From the cell containing the given text, extract its center point as (x, y) coordinate. 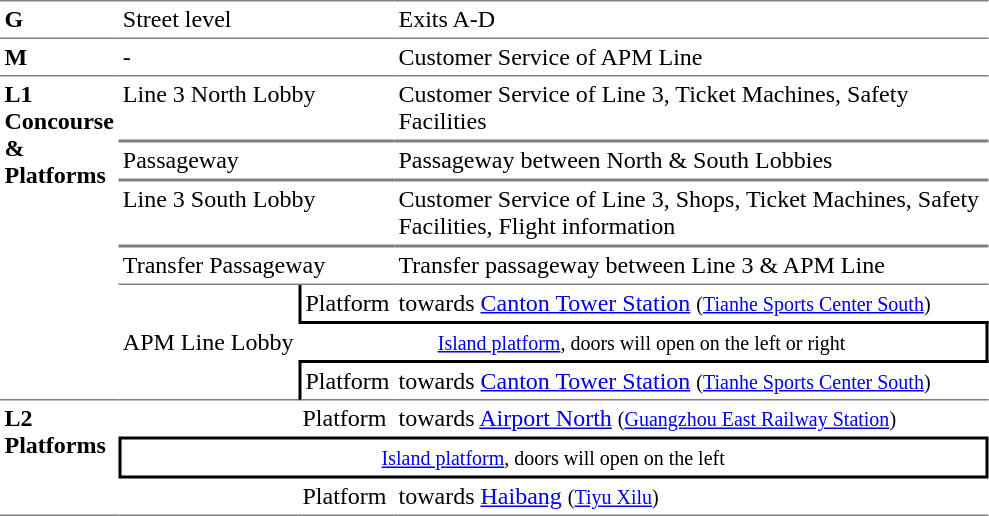
L1Concourse & Platforms (59, 238)
Transfer Passageway (256, 266)
towards Airport North (Guangzhou East Railway Station) (691, 418)
Island platform, doors will open on the left or right (643, 342)
Transfer passageway between Line 3 & APM Line (691, 266)
Passageway (256, 160)
- (256, 57)
Line 3 South Lobby (256, 213)
G (59, 19)
Customer Service of Line 3, Ticket Machines, Safety Facilities (691, 108)
L2Platforms (59, 458)
APM Line Lobby (208, 342)
towards Haibang (Tiyu Xilu) (691, 497)
M (59, 57)
Passageway between North & South Lobbies (691, 160)
Island platform, doors will open on the left (553, 457)
Exits A-D (691, 19)
Line 3 North Lobby (256, 108)
Customer Service of APM Line (691, 57)
Street level (256, 19)
Customer Service of Line 3, Shops, Ticket Machines, Safety Facilities, Flight information (691, 213)
